From the cell containing the given text, extract its center point as [X, Y] coordinate. 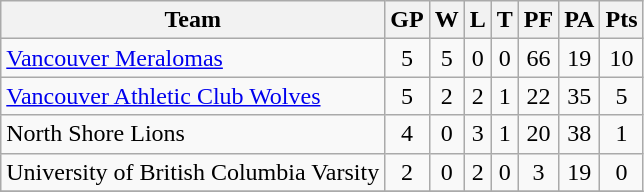
Pts [622, 20]
35 [580, 96]
38 [580, 134]
L [478, 20]
Team [193, 20]
PA [580, 20]
PF [538, 20]
T [504, 20]
10 [622, 58]
66 [538, 58]
GP [407, 20]
Vancouver Athletic Club Wolves [193, 96]
W [446, 20]
University of British Columbia Varsity [193, 172]
4 [407, 134]
North Shore Lions [193, 134]
Vancouver Meralomas [193, 58]
22 [538, 96]
20 [538, 134]
